Return [x, y] of the center of cell containing provided text 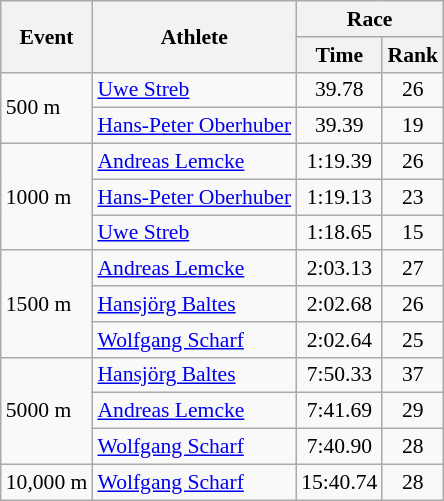
Race [370, 19]
1:18.65 [339, 233]
500 m [47, 108]
Athlete [194, 36]
15 [412, 233]
2:02.64 [339, 340]
7:50.33 [339, 375]
1000 m [47, 198]
1:19.13 [339, 197]
23 [412, 197]
Event [47, 36]
25 [412, 340]
19 [412, 126]
1:19.39 [339, 162]
29 [412, 411]
2:02.68 [339, 304]
15:40.74 [339, 482]
2:03.13 [339, 269]
7:40.90 [339, 447]
1500 m [47, 304]
Rank [412, 55]
27 [412, 269]
7:41.69 [339, 411]
10,000 m [47, 482]
Time [339, 55]
37 [412, 375]
39.78 [339, 90]
39.39 [339, 126]
5000 m [47, 410]
